Determine the [X, Y] coordinate at the center of the cell enclosing the given text.  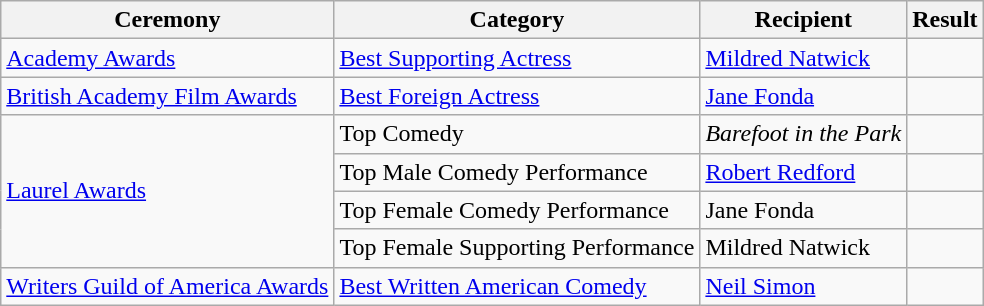
Top Male Comedy Performance [517, 172]
Academy Awards [168, 58]
Writers Guild of America Awards [168, 286]
Best Supporting Actress [517, 58]
Best Foreign Actress [517, 96]
Ceremony [168, 20]
Robert Redford [804, 172]
Category [517, 20]
Neil Simon [804, 286]
Top Female Supporting Performance [517, 248]
British Academy Film Awards [168, 96]
Result [945, 20]
Top Comedy [517, 134]
Top Female Comedy Performance [517, 210]
Best Written American Comedy [517, 286]
Recipient [804, 20]
Laurel Awards [168, 191]
Barefoot in the Park [804, 134]
